Output the [x, y] coordinate of the center of the cell containing the given text.  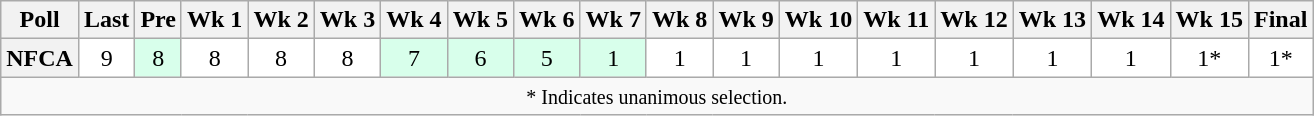
7 [414, 58]
Wk 15 [1209, 20]
Wk 13 [1052, 20]
6 [480, 58]
Last [106, 20]
Wk 2 [281, 20]
Wk 14 [1131, 20]
Wk 3 [347, 20]
Wk 10 [818, 20]
Wk 11 [896, 20]
Wk 6 [547, 20]
Pre [158, 20]
Poll [40, 20]
Wk 4 [414, 20]
Wk 12 [974, 20]
Wk 5 [480, 20]
5 [547, 58]
Wk 1 [214, 20]
Wk 8 [679, 20]
Wk 9 [746, 20]
NFCA [40, 58]
* Indicates unanimous selection. [657, 96]
Final [1280, 20]
9 [106, 58]
Wk 7 [613, 20]
